Identify which cell holds the provided text, then report its (X, Y) central coordinate. 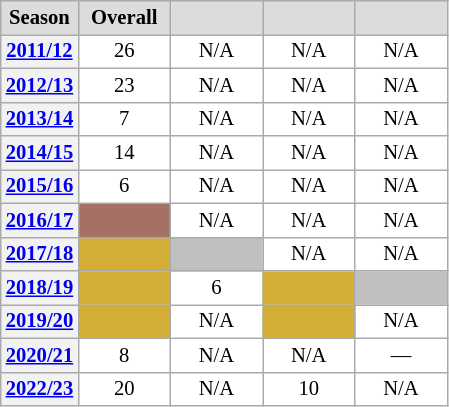
26 (124, 51)
Overall (124, 17)
2020/21 (40, 355)
7 (124, 119)
10 (309, 389)
2013/14 (40, 119)
2019/20 (40, 321)
2022/23 (40, 389)
2018/19 (40, 287)
2012/13 (40, 85)
20 (124, 389)
14 (124, 153)
8 (124, 355)
Season (40, 17)
23 (124, 85)
2011/12 (40, 51)
— (401, 355)
2017/18 (40, 254)
2014/15 (40, 153)
2015/16 (40, 186)
2016/17 (40, 220)
